Find where the given text appears and provide that cell's center as (X, Y) coordinate. 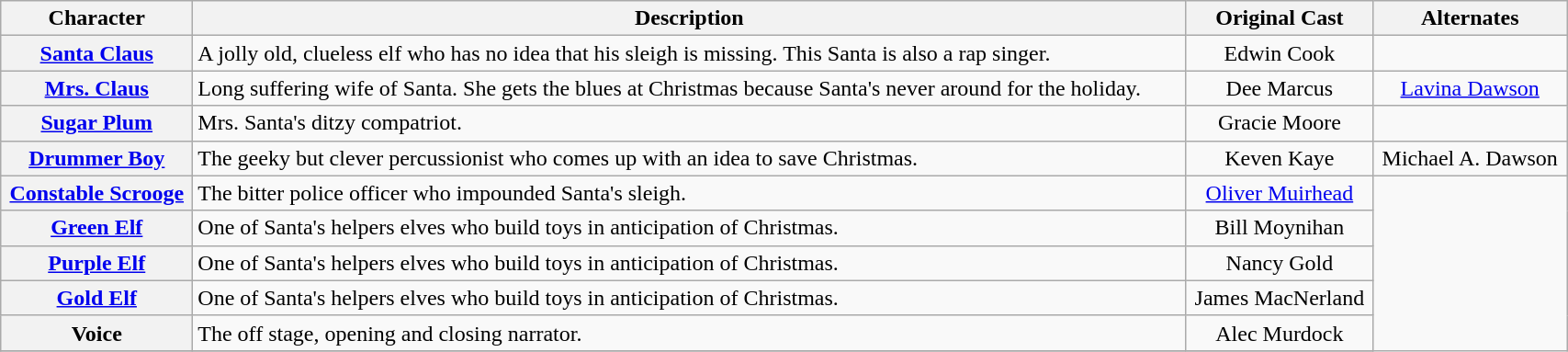
Nancy Gold (1280, 263)
Description (689, 18)
Constable Scrooge (97, 193)
Purple Elf (97, 263)
A jolly old, clueless elf who has no idea that his sleigh is missing. This Santa is also a rap singer. (689, 53)
Michael A. Dawson (1470, 158)
James MacNerland (1280, 298)
Mrs. Santa's ditzy compatriot. (689, 123)
Bill Moynihan (1280, 228)
Long suffering wife of Santa. She gets the blues at Christmas because Santa's never around for the holiday. (689, 88)
The bitter police officer who impounded Santa's sleigh. (689, 193)
Keven Kaye (1280, 158)
Lavina Dawson (1470, 88)
The geeky but clever percussionist who comes up with an idea to save Christmas. (689, 158)
Original Cast (1280, 18)
Gracie Moore (1280, 123)
The off stage, opening and closing narrator. (689, 333)
Alec Murdock (1280, 333)
Green Elf (97, 228)
Character (97, 18)
Sugar Plum (97, 123)
Santa Claus (97, 53)
Drummer Boy (97, 158)
Mrs. Claus (97, 88)
Oliver Muirhead (1280, 193)
Alternates (1470, 18)
Dee Marcus (1280, 88)
Gold Elf (97, 298)
Edwin Cook (1280, 53)
Voice (97, 333)
